Extract the [x, y] coordinate from the center of the cell holding the provided text.  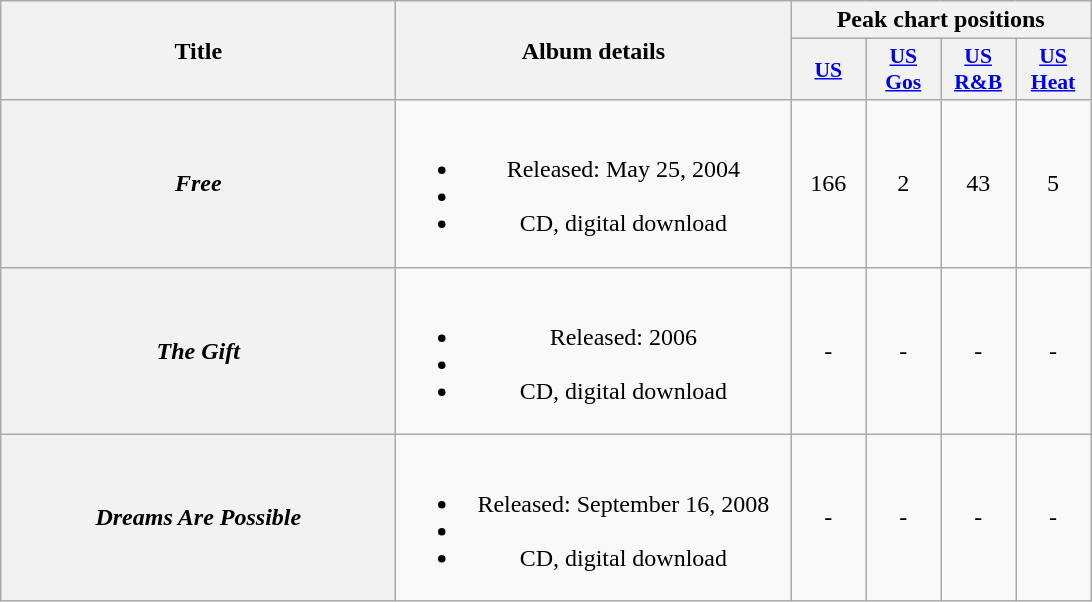
Peak chart positions [941, 20]
2 [904, 184]
Released: September 16, 2008CD, digital download [594, 518]
The Gift [198, 350]
Free [198, 184]
166 [828, 184]
USR&B [978, 70]
Title [198, 50]
5 [1054, 184]
Dreams Are Possible [198, 518]
Released: May 25, 2004CD, digital download [594, 184]
43 [978, 184]
Album details [594, 50]
USGos [904, 70]
US [828, 70]
Released: 2006CD, digital download [594, 350]
USHeat [1054, 70]
